Pinpoint the cell where the given text exists, returning its (x, y) midpoint coordinate. 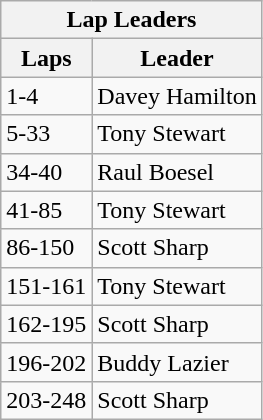
86-150 (46, 248)
151-161 (46, 286)
Lap Leaders (132, 20)
41-85 (46, 210)
Leader (177, 58)
Raul Boesel (177, 172)
Buddy Lazier (177, 362)
196-202 (46, 362)
1-4 (46, 96)
203-248 (46, 400)
162-195 (46, 324)
34-40 (46, 172)
Davey Hamilton (177, 96)
Laps (46, 58)
5-33 (46, 134)
